Capture the cell that displays the provided text and extract its (x, y) central coordinate. 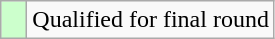
Qualified for final round (151, 20)
